Search for the cell housing the specified text and yield its [X, Y] center coordinate. 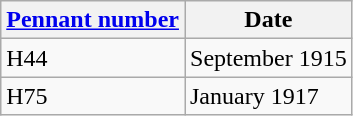
January 1917 [268, 96]
Pennant number [93, 20]
Date [268, 20]
H44 [93, 58]
H75 [93, 96]
September 1915 [268, 58]
